Capture the cell that displays the provided text and extract its [X, Y] central coordinate. 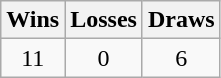
Wins [33, 20]
Draws [181, 20]
0 [104, 58]
Losses [104, 20]
11 [33, 58]
6 [181, 58]
